Determine the [x, y] coordinate at the center of the cell enclosing the given text.  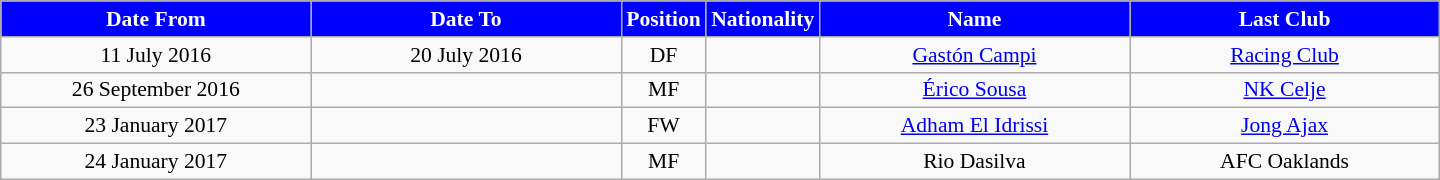
Jong Ajax [1285, 126]
Adham El Idrissi [974, 126]
11 July 2016 [156, 55]
Racing Club [1285, 55]
DF [664, 55]
AFC Oaklands [1285, 162]
Date To [466, 19]
Date From [156, 19]
Érico Sousa [974, 90]
Name [974, 19]
NK Celje [1285, 90]
Rio Dasilva [974, 162]
26 September 2016 [156, 90]
Gastón Campi [974, 55]
20 July 2016 [466, 55]
FW [664, 126]
24 January 2017 [156, 162]
Last Club [1285, 19]
23 January 2017 [156, 126]
Position [664, 19]
Nationality [762, 19]
